Locate the cell with the specified text and output its [x, y] center coordinate. 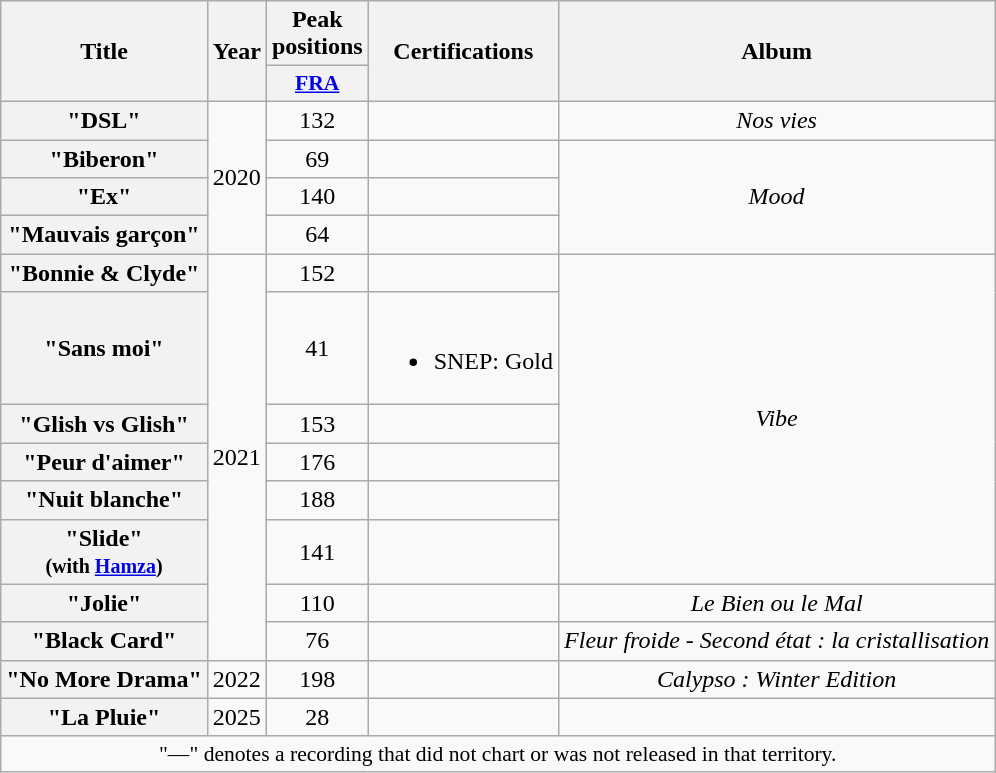
"Glish vs Glish" [104, 424]
"Black Card" [104, 641]
141 [317, 552]
Fleur froide - Second état : la cristallisation [777, 641]
Certifications [463, 52]
176 [317, 462]
Album [777, 52]
"Slide"(with Hamza) [104, 552]
"Mauvais garçon" [104, 235]
132 [317, 120]
"Jolie" [104, 603]
"Nuit blanche" [104, 500]
"No More Drama" [104, 679]
198 [317, 679]
2021 [236, 457]
Title [104, 52]
110 [317, 603]
"DSL" [104, 120]
2022 [236, 679]
152 [317, 273]
76 [317, 641]
SNEP: Gold [463, 348]
"Biberon" [104, 159]
153 [317, 424]
28 [317, 717]
140 [317, 197]
Peak positions [317, 34]
"La Pluie" [104, 717]
2025 [236, 717]
Mood [777, 197]
2020 [236, 177]
188 [317, 500]
Calypso : Winter Edition [777, 679]
69 [317, 159]
Le Bien ou le Mal [777, 603]
"—" denotes a recording that did not chart or was not released in that territory. [498, 754]
"Bonnie & Clyde" [104, 273]
Year [236, 52]
FRA [317, 84]
"Peur d'aimer" [104, 462]
64 [317, 235]
"Ex" [104, 197]
Nos vies [777, 120]
"Sans moi" [104, 348]
Vibe [777, 419]
41 [317, 348]
